Identify which cell holds the provided text, then report its [x, y] central coordinate. 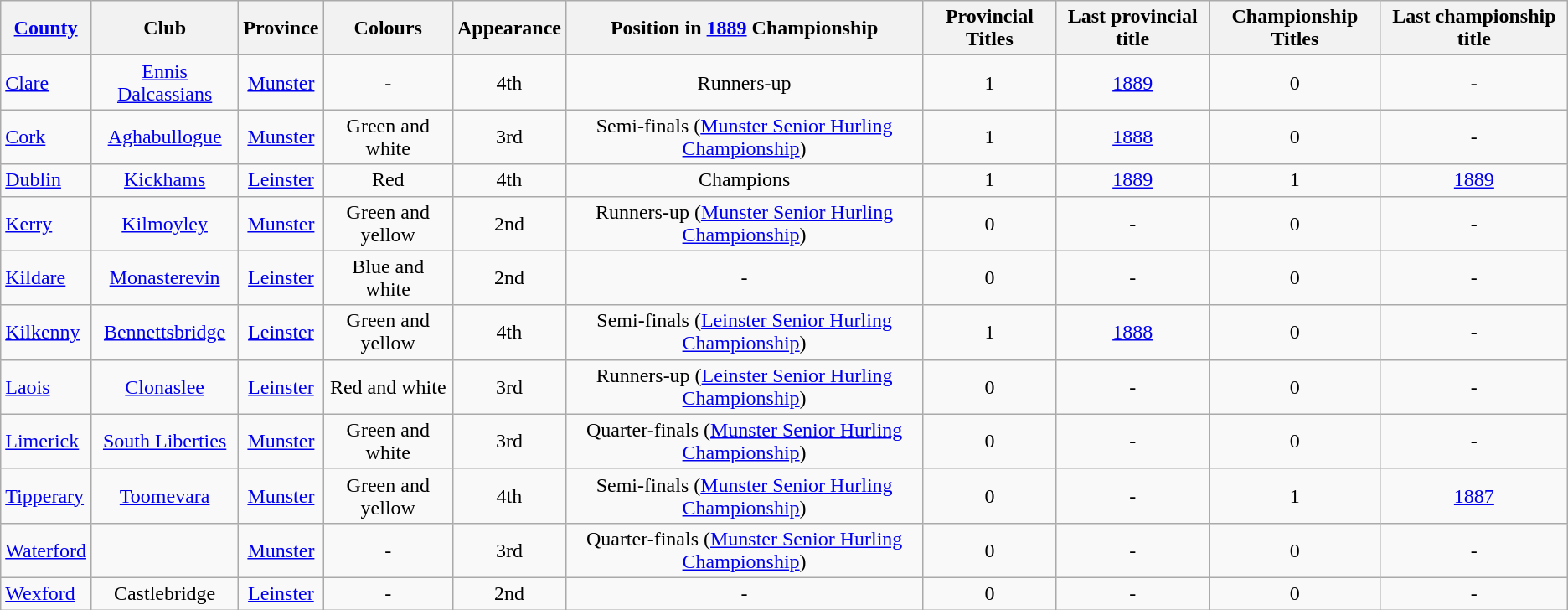
Last championship title [1474, 28]
Cork [46, 137]
Champions [744, 180]
Bennettsbridge [164, 332]
Limerick [46, 441]
Wexford [46, 593]
Ennis Dalcassians [164, 82]
Kerry [46, 223]
Kildare [46, 278]
Waterford [46, 550]
Runners-up (Leinster Senior Hurling Championship) [744, 387]
Kickhams [164, 180]
Castlebridge [164, 593]
Kilkenny [46, 332]
Runners-up [744, 82]
Blue and white [388, 278]
Red [388, 180]
Dublin [46, 180]
Monasterevin [164, 278]
Semi-finals (Leinster Senior Hurling Championship) [744, 332]
Tipperary [46, 496]
Toomevara [164, 496]
Clare [46, 82]
Club [164, 28]
Province [281, 28]
Red and white [388, 387]
Runners-up (Munster Senior Hurling Championship) [744, 223]
Appearance [509, 28]
1887 [1474, 496]
South Liberties [164, 441]
Laois [46, 387]
Last provincial title [1132, 28]
Clonaslee [164, 387]
County [46, 28]
Aghabullogue [164, 137]
Colours [388, 28]
Position in 1889 Championship [744, 28]
Kilmoyley [164, 223]
Championship Titles [1295, 28]
Provincial Titles [990, 28]
